Find where the given text appears and provide that cell's center as (x, y) coordinate. 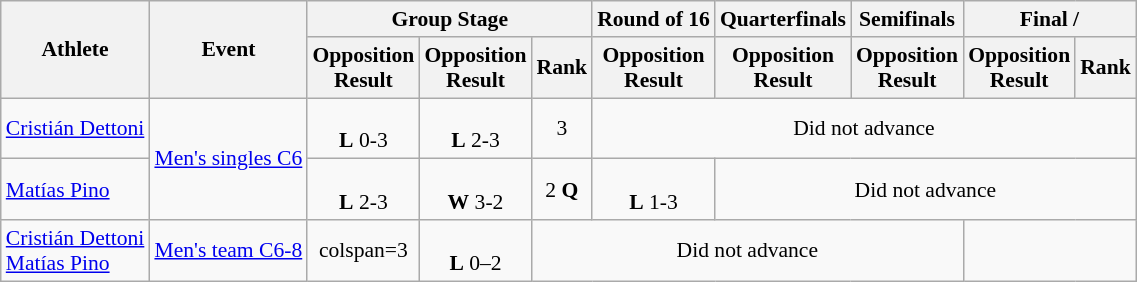
Semifinals (907, 19)
Matías Pino (76, 190)
3 (562, 128)
Group Stage (450, 19)
L 0–2 (475, 250)
L 1-3 (654, 190)
Men's singles C6 (228, 159)
Men's team C6-8 (228, 250)
Event (228, 50)
Quarterfinals (783, 19)
Round of 16 (654, 19)
2 Q (562, 190)
L 0-3 (363, 128)
Final / (1050, 19)
Cristián Dettoni (76, 128)
W 3-2 (475, 190)
colspan=3 (363, 250)
Cristián DettoniMatías Pino (76, 250)
Athlete (76, 50)
